Locate the cell with the specified text and output its [X, Y] center coordinate. 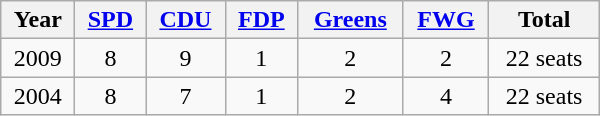
Greens [350, 20]
2004 [38, 96]
9 [186, 58]
FWG [446, 20]
SPD [110, 20]
Year [38, 20]
2009 [38, 58]
Total [544, 20]
FDP [262, 20]
CDU [186, 20]
4 [446, 96]
7 [186, 96]
